Provide the [X, Y] coordinate of the cell's center where the given text is located.  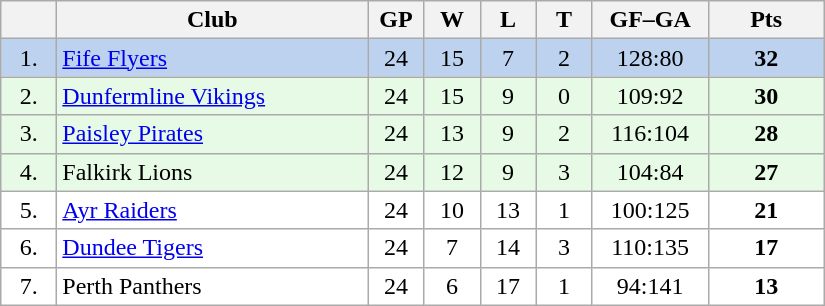
Dunfermline Vikings [212, 96]
28 [766, 134]
104:84 [650, 172]
Club [212, 20]
W [452, 20]
100:125 [650, 210]
Ayr Raiders [212, 210]
32 [766, 58]
Perth Panthers [212, 286]
128:80 [650, 58]
94:141 [650, 286]
14 [508, 248]
109:92 [650, 96]
3. [29, 134]
4. [29, 172]
116:104 [650, 134]
30 [766, 96]
2. [29, 96]
Paisley Pirates [212, 134]
Falkirk Lions [212, 172]
Fife Flyers [212, 58]
10 [452, 210]
0 [564, 96]
5. [29, 210]
21 [766, 210]
6. [29, 248]
L [508, 20]
12 [452, 172]
Pts [766, 20]
T [564, 20]
27 [766, 172]
GP [396, 20]
110:135 [650, 248]
6 [452, 286]
GF–GA [650, 20]
1. [29, 58]
Dundee Tigers [212, 248]
7. [29, 286]
